Scan for the cell matching the given text and deliver its [X, Y] coordinate at center. 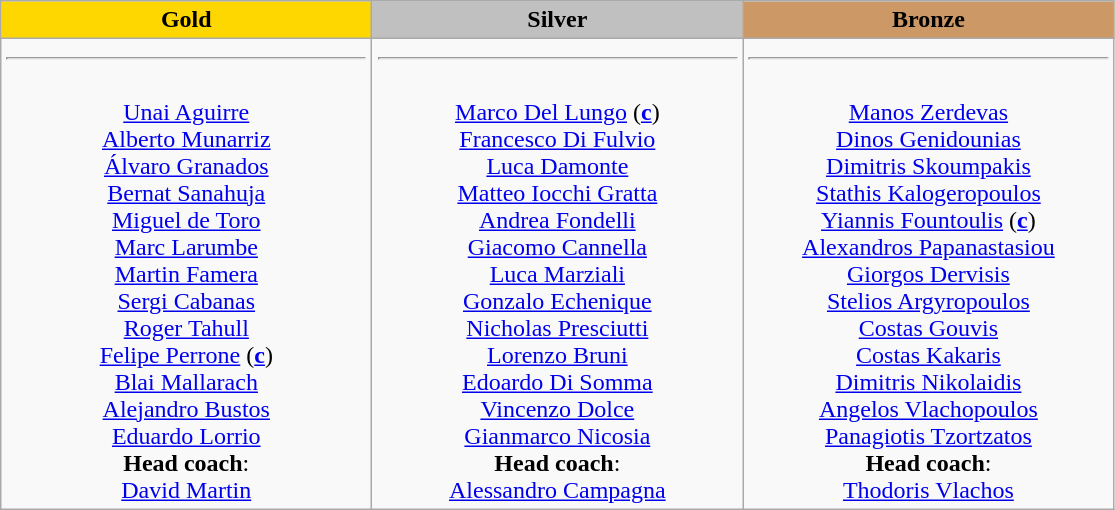
Bronze [928, 20]
Silver [558, 20]
Gold [186, 20]
